Identify which cell holds the provided text, then report its [X, Y] central coordinate. 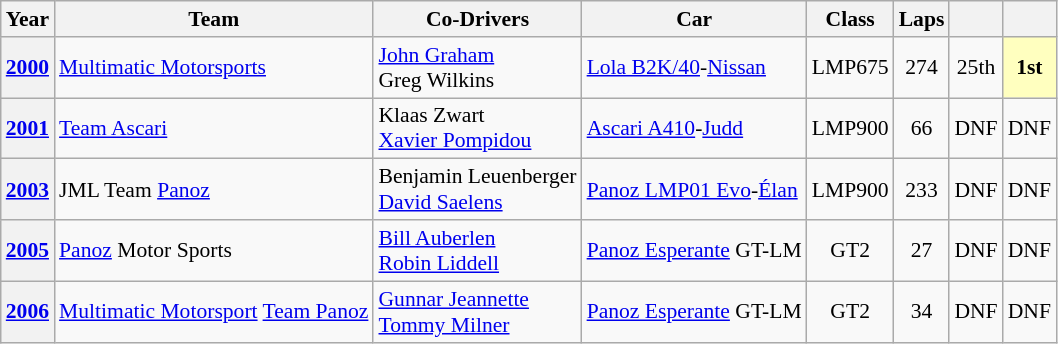
Panoz Motor Sports [214, 250]
2006 [28, 312]
2000 [28, 68]
Car [694, 19]
25th [976, 68]
1st [1030, 68]
Multimatic Motorsport Team Panoz [214, 312]
Klaas Zwart Xavier Pompidou [477, 128]
Gunnar Jeannette Tommy Milner [477, 312]
Benjamin Leuenberger David Saelens [477, 190]
Team Ascari [214, 128]
Panoz LMP01 Evo-Élan [694, 190]
2001 [28, 128]
JML Team Panoz [214, 190]
Lola B2K/40-Nissan [694, 68]
John Graham Greg Wilkins [477, 68]
27 [922, 250]
Laps [922, 19]
LMP675 [850, 68]
Ascari A410-Judd [694, 128]
274 [922, 68]
Class [850, 19]
Bill Auberlen Robin Liddell [477, 250]
34 [922, 312]
Team [214, 19]
Multimatic Motorsports [214, 68]
2005 [28, 250]
66 [922, 128]
233 [922, 190]
Year [28, 19]
Co-Drivers [477, 19]
2003 [28, 190]
